Determine the (X, Y) coordinate at the center of the cell enclosing the given text.  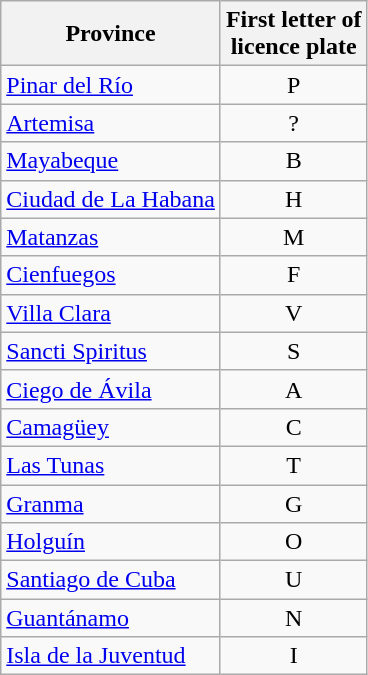
O (294, 542)
P (294, 85)
I (294, 656)
Ciudad de La Habana (111, 199)
Cienfuegos (111, 275)
Artemisa (111, 123)
Holguín (111, 542)
B (294, 161)
First letter oflicence plate (294, 34)
T (294, 465)
Santiago de Cuba (111, 580)
Matanzas (111, 237)
Ciego de Ávila (111, 389)
Province (111, 34)
Las Tunas (111, 465)
A (294, 389)
Mayabeque (111, 161)
F (294, 275)
Granma (111, 503)
G (294, 503)
Guantánamo (111, 618)
C (294, 427)
Pinar del Río (111, 85)
M (294, 237)
Isla de la Juventud (111, 656)
Camagüey (111, 427)
Villa Clara (111, 313)
V (294, 313)
N (294, 618)
Sancti Spiritus (111, 351)
U (294, 580)
S (294, 351)
H (294, 199)
? (294, 123)
